Output the (X, Y) coordinate of the center of the cell containing the given text.  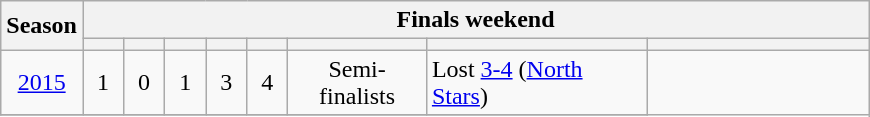
3 (226, 82)
0 (144, 82)
Finals weekend (475, 20)
2015 (42, 82)
Semi-finalists (358, 82)
4 (268, 82)
Season (42, 26)
Lost 3-4 (North Stars) (536, 82)
